Extract the [x, y] coordinate from the center of the cell holding the provided text.  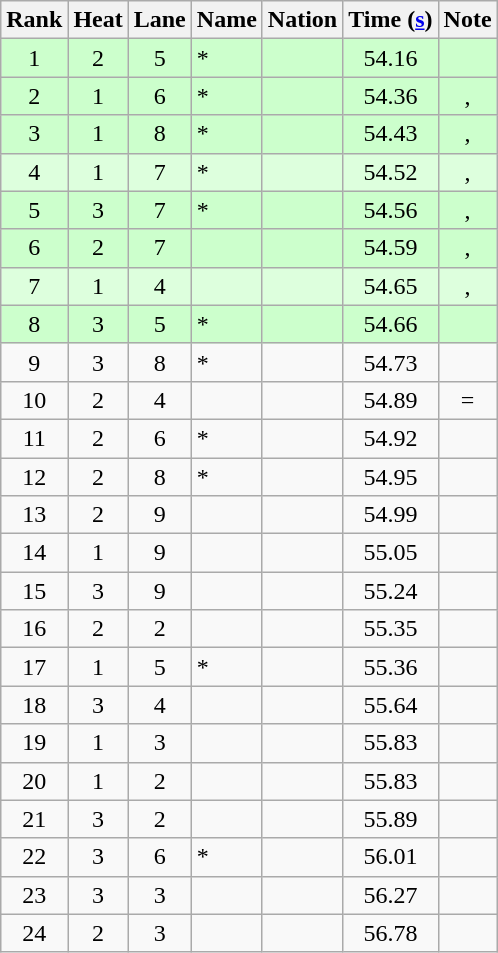
55.36 [390, 667]
17 [34, 667]
10 [34, 400]
54.59 [390, 248]
54.65 [390, 286]
Nation [302, 20]
54.89 [390, 400]
56.78 [390, 933]
24 [34, 933]
Rank [34, 20]
54.92 [390, 438]
55.35 [390, 629]
23 [34, 895]
13 [34, 515]
15 [34, 591]
55.64 [390, 705]
19 [34, 743]
Time (s) [390, 20]
= [468, 400]
20 [34, 781]
22 [34, 857]
54.73 [390, 362]
55.05 [390, 553]
54.52 [390, 172]
18 [34, 705]
Name [226, 20]
54.43 [390, 134]
55.89 [390, 819]
12 [34, 477]
56.01 [390, 857]
54.36 [390, 96]
54.66 [390, 324]
Heat [98, 20]
54.56 [390, 210]
14 [34, 553]
54.99 [390, 515]
56.27 [390, 895]
16 [34, 629]
55.24 [390, 591]
54.95 [390, 477]
Note [468, 20]
11 [34, 438]
21 [34, 819]
Lane [160, 20]
54.16 [390, 58]
